For the text-containing cell, return its midpoint in [x, y] coordinate format. 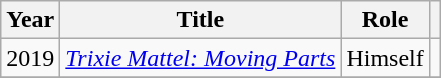
Trixie Mattel: Moving Parts [200, 58]
Himself [385, 58]
Year [30, 20]
Title [200, 20]
2019 [30, 58]
Role [385, 20]
